From the cell containing the given text, extract its center point as [x, y] coordinate. 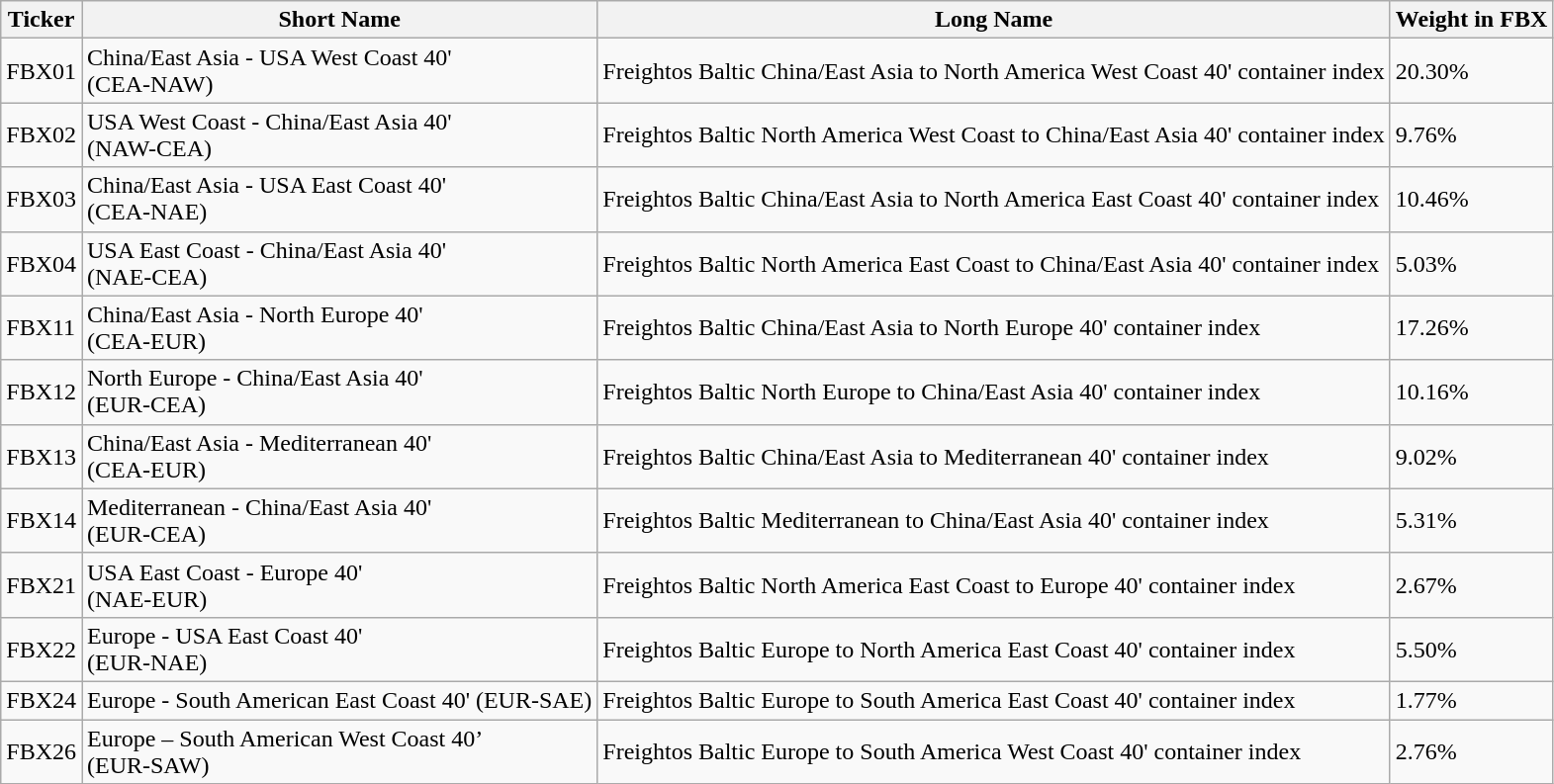
FBX24 [42, 700]
2.67% [1471, 585]
Short Name [338, 20]
China/East Asia - USA West Coast 40'(CEA-NAW) [338, 71]
Freightos Baltic North America East Coast to China/East Asia 40' container index [994, 263]
Freightos Baltic North Europe to China/East Asia 40' container index [994, 392]
Mediterranean - China/East Asia 40'(EUR-CEA) [338, 520]
5.03% [1471, 263]
North Europe - China/East Asia 40'(EUR-CEA) [338, 392]
9.02% [1471, 457]
17.26% [1471, 328]
10.46% [1471, 200]
Freightos Baltic Europe to South America East Coast 40' container index [994, 700]
Freightos Baltic Mediterranean to China/East Asia 40' container index [994, 520]
USA West Coast - China/East Asia 40'(NAW-CEA) [338, 134]
China/East Asia - USA East Coast 40'(CEA-NAE) [338, 200]
China/East Asia - Mediterranean 40'(CEA-EUR) [338, 457]
10.16% [1471, 392]
USA East Coast - Europe 40'(NAE-EUR) [338, 585]
FBX03 [42, 200]
FBX21 [42, 585]
Freightos Baltic Europe to North America East Coast 40' container index [994, 649]
Weight in FBX [1471, 20]
FBX22 [42, 649]
FBX02 [42, 134]
China/East Asia - North Europe 40'(CEA-EUR) [338, 328]
FBX26 [42, 751]
FBX11 [42, 328]
Freightos Baltic North America East Coast to Europe 40' container index [994, 585]
Freightos Baltic China/East Asia to Mediterranean 40' container index [994, 457]
Freightos Baltic North America West Coast to China/East Asia 40' container index [994, 134]
FBX01 [42, 71]
Long Name [994, 20]
9.76% [1471, 134]
2.76% [1471, 751]
5.50% [1471, 649]
Freightos Baltic China/East Asia to North Europe 40' container index [994, 328]
FBX12 [42, 392]
FBX14 [42, 520]
Freightos Baltic China/East Asia to North America West Coast 40' container index [994, 71]
5.31% [1471, 520]
Europe - USA East Coast 40'(EUR-NAE) [338, 649]
USA East Coast - China/East Asia 40'(NAE-CEA) [338, 263]
20.30% [1471, 71]
1.77% [1471, 700]
Ticker [42, 20]
Europe - South American East Coast 40' (EUR-SAE) [338, 700]
Europe – South American West Coast 40’(EUR-SAW) [338, 751]
FBX13 [42, 457]
Freightos Baltic China/East Asia to North America East Coast 40' container index [994, 200]
Freightos Baltic Europe to South America West Coast 40' container index [994, 751]
FBX04 [42, 263]
